Scan for the cell matching the given text and deliver its (x, y) coordinate at center. 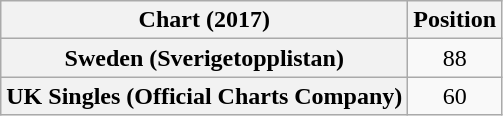
60 (455, 96)
88 (455, 58)
Sweden (Sverigetopplistan) (204, 58)
Position (455, 20)
Chart (2017) (204, 20)
UK Singles (Official Charts Company) (204, 96)
